Pinpoint the cell where the given text exists, returning its [X, Y] midpoint coordinate. 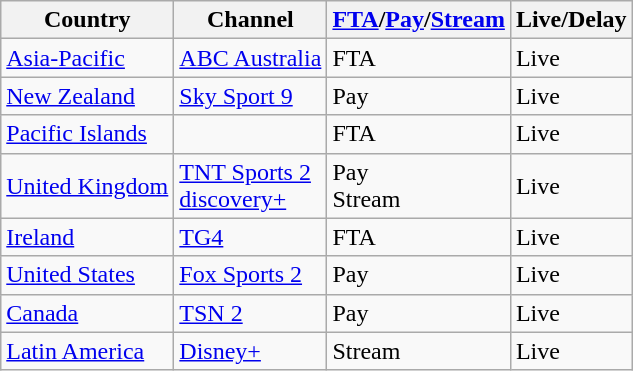
New Zealand [88, 96]
TSN 2 [250, 313]
Live/Delay [571, 20]
ABC Australia [250, 58]
Canada [88, 313]
Asia-Pacific [88, 58]
United States [88, 275]
Pacific Islands [88, 134]
Ireland [88, 237]
Stream [419, 351]
TG4 [250, 237]
TNT Sports 2discovery+ [250, 186]
Latin America [88, 351]
Sky Sport 9 [250, 96]
Disney+ [250, 351]
PayStream [419, 186]
United Kingdom [88, 186]
Fox Sports 2 [250, 275]
Channel [250, 20]
Country [88, 20]
FTA/Pay/Stream [419, 20]
